Search for the cell housing the specified text and yield its [X, Y] center coordinate. 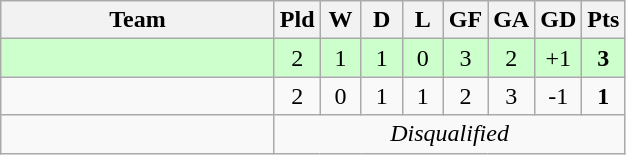
GA [512, 20]
+1 [558, 58]
GD [558, 20]
Disqualified [450, 134]
Team [138, 20]
Pld [297, 20]
-1 [558, 96]
Pts [604, 20]
W [340, 20]
L [422, 20]
GF [465, 20]
D [382, 20]
